Capture the cell that displays the provided text and extract its [X, Y] central coordinate. 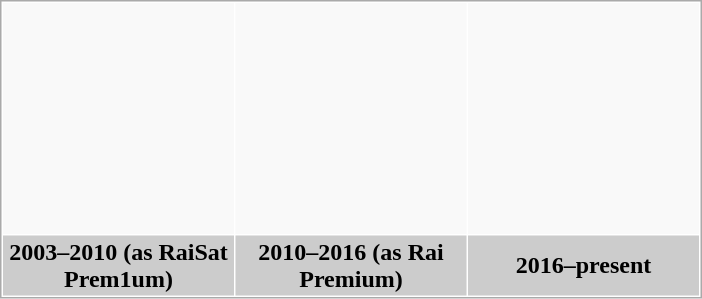
2010–2016 (as Rai Premium) [352, 266]
2003–2010 (as RaiSat Prem1um) [118, 266]
2016–present [584, 266]
